Pinpoint the cell where the given text exists, returning its [x, y] midpoint coordinate. 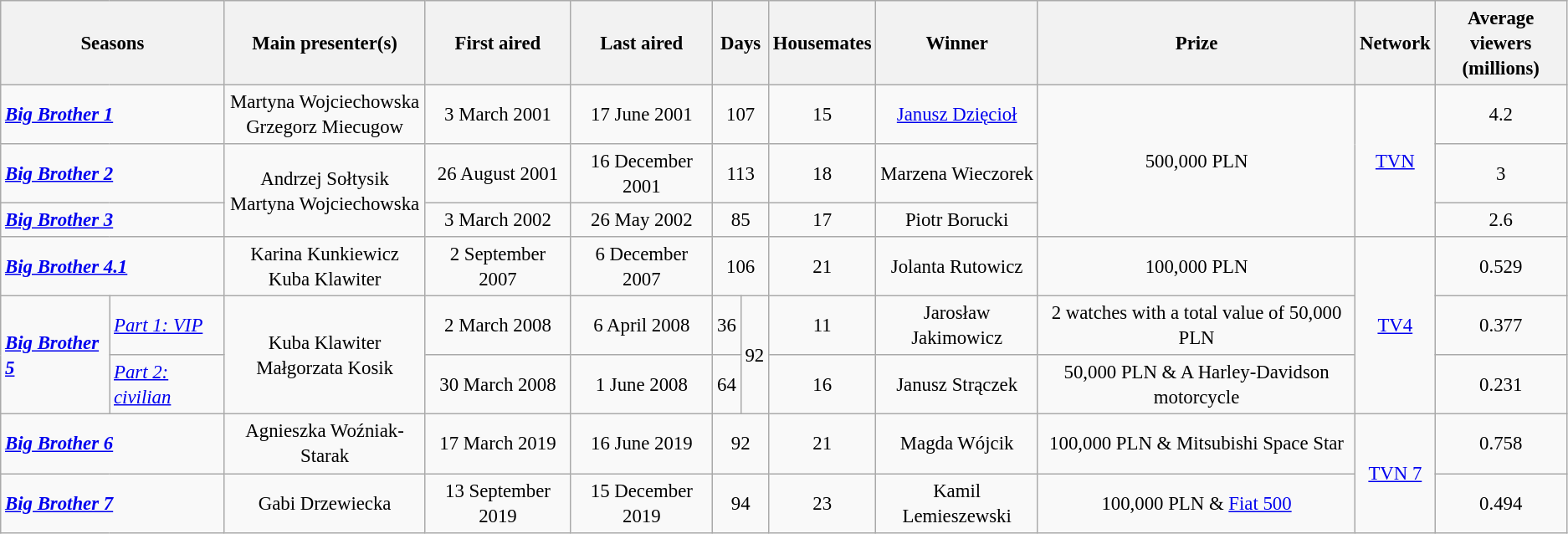
Prize [1196, 44]
0.529 [1501, 266]
13 September 2019 [498, 504]
17 June 2001 [642, 116]
11 [822, 326]
Marzena Wieczorek [957, 174]
0.758 [1501, 444]
6 April 2008 [642, 326]
Jarosław Jakimowicz [957, 326]
15 [822, 116]
Network [1396, 44]
3 March 2002 [498, 221]
Big Brother 3 [112, 221]
Kamil Lemieszewski [957, 504]
4.2 [1501, 116]
Magda Wójcik [957, 444]
Janusz Dzięcioł [957, 116]
Main presenter(s) [325, 44]
50,000 PLN & A Harley-Davidson motorcycle [1196, 385]
64 [726, 385]
2 September 2007 [498, 266]
26 May 2002 [642, 221]
Martyna WojciechowskaGrzegorz Miecugow [325, 116]
0.231 [1501, 385]
TVN 7 [1396, 474]
Jolanta Rutowicz [957, 266]
15 December 2019 [642, 504]
Winner [957, 44]
16 June 2019 [642, 444]
Big Brother 6 [112, 444]
Karina KunkiewiczKuba Klawiter [325, 266]
500,000 PLN [1196, 162]
3 March 2001 [498, 116]
17 [822, 221]
2 March 2008 [498, 326]
3 [1501, 174]
17 March 2019 [498, 444]
Agnieszka Woźniak-Starak [325, 444]
30 March 2008 [498, 385]
6 December 2007 [642, 266]
First aired [498, 44]
100,000 PLN [1196, 266]
106 [741, 266]
94 [741, 504]
Big Brother 5 [55, 355]
Big Brother 2 [112, 174]
1 June 2008 [642, 385]
18 [822, 174]
Kuba KlawiterMałgorzata Kosik [325, 355]
Part 2: civilian [167, 385]
Big Brother 1 [112, 116]
0.494 [1501, 504]
2 watches with a total value of 50,000 PLN [1196, 326]
Andrzej SołtysikMartyna Wojciechowska [325, 191]
Janusz Strączek [957, 385]
100,000 PLN & Mitsubishi Space Star [1196, 444]
113 [741, 174]
107 [741, 116]
Seasons [112, 44]
Days [741, 44]
Piotr Borucki [957, 221]
16 December 2001 [642, 174]
Housemates [822, 44]
Gabi Drzewiecka [325, 504]
TVN [1396, 162]
23 [822, 504]
Big Brother 7 [112, 504]
TV4 [1396, 326]
Part 1: VIP [167, 326]
2.6 [1501, 221]
36 [726, 326]
100,000 PLN & Fiat 500 [1196, 504]
Last aired [642, 44]
16 [822, 385]
85 [741, 221]
Average viewers(millions) [1501, 44]
Big Brother 4.1 [112, 266]
0.377 [1501, 326]
26 August 2001 [498, 174]
